Capture the cell that displays the provided text and extract its [X, Y] central coordinate. 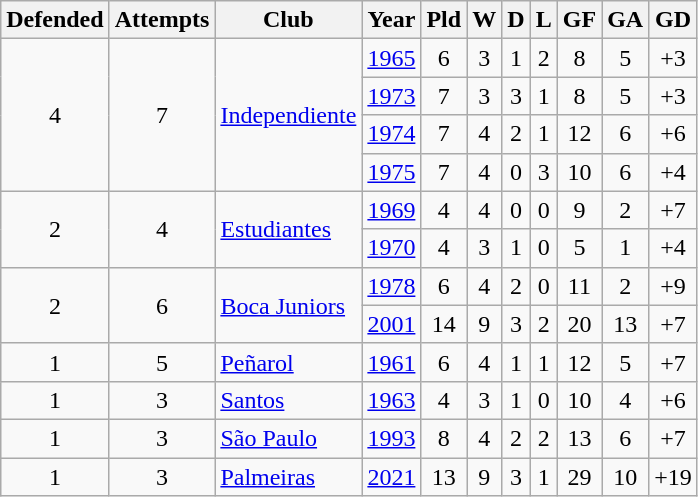
1969 [392, 210]
1961 [392, 362]
GD [674, 20]
2001 [392, 324]
1975 [392, 172]
20 [579, 324]
Estudiantes [288, 229]
Independiente [288, 115]
L [544, 20]
1965 [392, 58]
29 [579, 477]
2021 [392, 477]
GA [626, 20]
1978 [392, 286]
1970 [392, 248]
W [484, 20]
Year [392, 20]
D [516, 20]
+19 [674, 477]
Palmeiras [288, 477]
GF [579, 20]
Peñarol [288, 362]
14 [444, 324]
Club [288, 20]
11 [579, 286]
Defended [55, 20]
1963 [392, 400]
Attempts [162, 20]
1974 [392, 134]
Boca Juniors [288, 305]
Santos [288, 400]
São Paulo [288, 438]
Pld [444, 20]
1993 [392, 438]
1973 [392, 96]
+9 [674, 286]
